Search for the cell housing the specified text and yield its (X, Y) center coordinate. 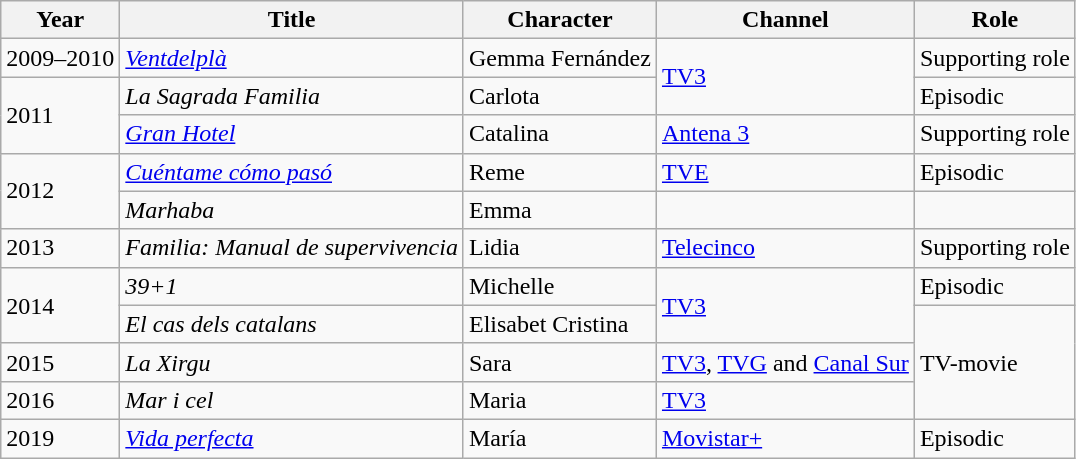
Cuéntame cómo pasó (292, 172)
La Xirgu (292, 362)
Emma (560, 210)
Lidia (560, 248)
Elisabet Cristina (560, 324)
2011 (60, 115)
Catalina (560, 134)
Channel (785, 20)
39+1 (292, 286)
2015 (60, 362)
Vida perfecta (292, 438)
Gran Hotel (292, 134)
Familia: Manual de supervivencia (292, 248)
2019 (60, 438)
Carlota (560, 96)
El cas dels catalans (292, 324)
Sara (560, 362)
Reme (560, 172)
TV3, TVG and Canal Sur (785, 362)
Antena 3 (785, 134)
Michelle (560, 286)
Title (292, 20)
La Sagrada Familia (292, 96)
Character (560, 20)
Gemma Fernández (560, 58)
2016 (60, 400)
Mar i cel (292, 400)
TVE (785, 172)
María (560, 438)
2013 (60, 248)
Movistar+ (785, 438)
Telecinco (785, 248)
2009–2010 (60, 58)
2014 (60, 305)
TV-movie (994, 362)
Role (994, 20)
Maria (560, 400)
Marhaba (292, 210)
Year (60, 20)
2012 (60, 191)
Ventdelplà (292, 58)
